Determine the [x, y] coordinate at the center of the cell enclosing the given text.  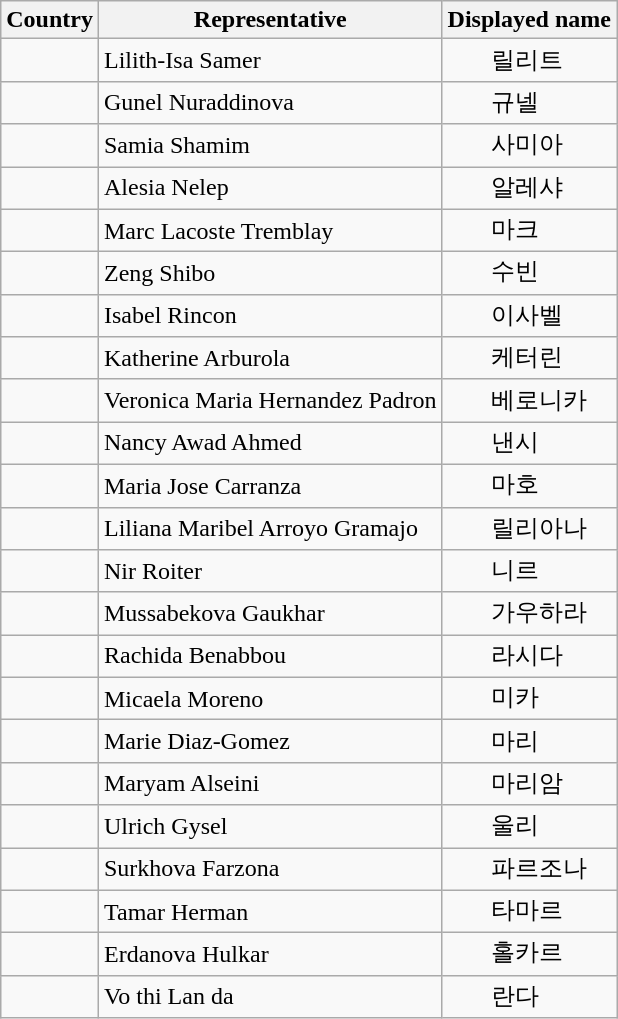
Ulrich Gysel [270, 826]
수빈 [529, 274]
Erdanova Hulkar [270, 954]
타마르 [529, 912]
릴리아나 [529, 528]
란다 [529, 996]
파르조나 [529, 870]
니르 [529, 572]
Mussabekova Gaukhar [270, 614]
Alesia Nelep [270, 188]
마리암 [529, 784]
Marie Diaz-Gomez [270, 742]
마호 [529, 486]
Zeng Shibo [270, 274]
Surkhova Farzona [270, 870]
Nir Roiter [270, 572]
Micaela Moreno [270, 698]
릴리트 [529, 60]
Samia Shamim [270, 146]
베로니카 [529, 400]
Nancy Awad Ahmed [270, 444]
홀카르 [529, 954]
Representative [270, 20]
미카 [529, 698]
라시다 [529, 656]
Maria Jose Carranza [270, 486]
Tamar Herman [270, 912]
알레샤 [529, 188]
Displayed name [529, 20]
Liliana Maribel Arroyo Gramajo [270, 528]
Gunel Nuraddinova [270, 102]
Lilith-Isa Samer [270, 60]
Katherine Arburola [270, 358]
가우하라 [529, 614]
Rachida Benabbou [270, 656]
Vo thi Lan da [270, 996]
사미아 [529, 146]
Isabel Rincon [270, 316]
Marc Lacoste Tremblay [270, 230]
Country [50, 20]
규넬 [529, 102]
Maryam Alseini [270, 784]
이사벨 [529, 316]
케터린 [529, 358]
울리 [529, 826]
마크 [529, 230]
낸시 [529, 444]
Veronica Maria Hernandez Padron [270, 400]
마리 [529, 742]
